Determine the (X, Y) coordinate at the center of the cell enclosing the given text.  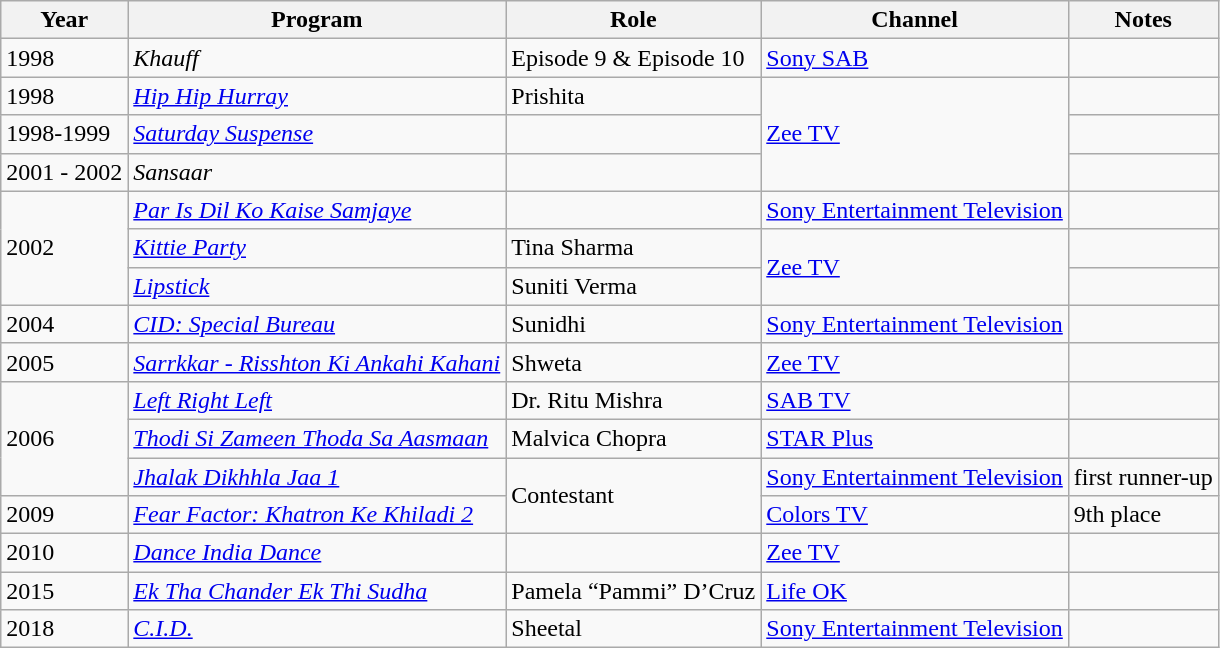
Notes (1143, 20)
2015 (64, 591)
Malvica Chopra (634, 438)
Sheetal (634, 629)
2001 - 2002 (64, 172)
Dance India Dance (317, 553)
Prishita (634, 96)
2009 (64, 515)
SAB TV (915, 400)
Shweta (634, 362)
2002 (64, 248)
Life OK (915, 591)
2005 (64, 362)
Sunidhi (634, 324)
Thodi Si Zameen Thoda Sa Aasmaan (317, 438)
1998-1999 (64, 134)
Contestant (634, 496)
Left Right Left (317, 400)
Saturday Suspense (317, 134)
Year (64, 20)
Hip Hip Hurray (317, 96)
Sansaar (317, 172)
Ek Tha Chander Ek Thi Sudha (317, 591)
9th place (1143, 515)
Episode 9 & Episode 10 (634, 58)
first runner-up (1143, 477)
2018 (64, 629)
Fear Factor: Khatron Ke Khiladi 2 (317, 515)
Tina Sharma (634, 248)
Sony SAB (915, 58)
Lipstick (317, 286)
Colors TV (915, 515)
2004 (64, 324)
CID: Special Bureau (317, 324)
2010 (64, 553)
Jhalak Dikhhla Jaa 1 (317, 477)
Program (317, 20)
Kittie Party (317, 248)
Sarrkkar - Risshton Ki Ankahi Kahani (317, 362)
Suniti Verma (634, 286)
Pamela “Pammi” D’Cruz (634, 591)
Par Is Dil Ko Kaise Samjaye (317, 210)
Role (634, 20)
C.I.D. (317, 629)
Khauff (317, 58)
2006 (64, 438)
Dr. Ritu Mishra (634, 400)
STAR Plus (915, 438)
Channel (915, 20)
